Detect which cell encompasses the target text, then output its (X, Y) center coordinate. 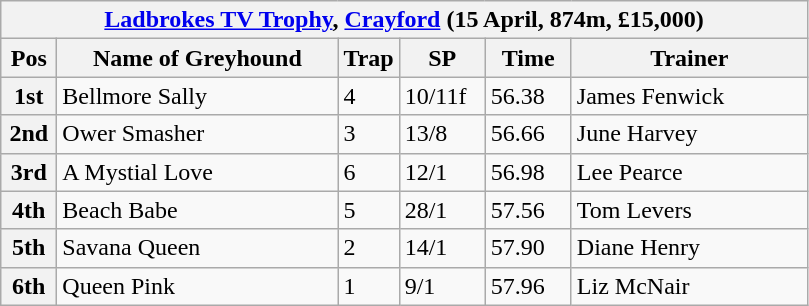
1st (29, 96)
Trainer (689, 58)
3 (368, 134)
56.38 (528, 96)
Name of Greyhound (198, 58)
14/1 (442, 248)
56.98 (528, 172)
Savana Queen (198, 248)
Lee Pearce (689, 172)
2 (368, 248)
Ladbrokes TV Trophy, Crayford (15 April, 874m, £15,000) (404, 20)
Ower Smasher (198, 134)
June Harvey (689, 134)
57.56 (528, 210)
Trap (368, 58)
4 (368, 96)
1 (368, 286)
Queen Pink (198, 286)
12/1 (442, 172)
Pos (29, 58)
James Fenwick (689, 96)
10/11f (442, 96)
3rd (29, 172)
56.66 (528, 134)
Bellmore Sally (198, 96)
5th (29, 248)
Tom Levers (689, 210)
4th (29, 210)
57.90 (528, 248)
28/1 (442, 210)
13/8 (442, 134)
A Mystial Love (198, 172)
Liz McNair (689, 286)
SP (442, 58)
57.96 (528, 286)
Diane Henry (689, 248)
6 (368, 172)
5 (368, 210)
6th (29, 286)
Time (528, 58)
Beach Babe (198, 210)
2nd (29, 134)
9/1 (442, 286)
